Pinpoint the cell where the given text exists, returning its [X, Y] midpoint coordinate. 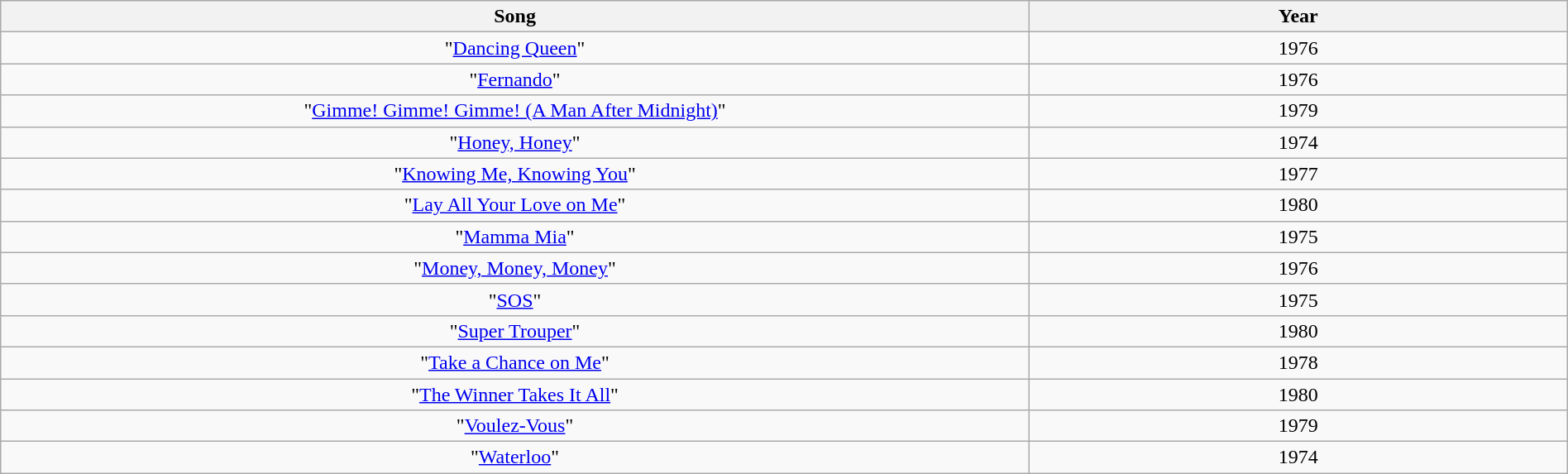
"Mamma Mia" [515, 237]
"Gimme! Gimme! Gimme! (A Man After Midnight)" [515, 111]
"SOS" [515, 299]
"Dancing Queen" [515, 48]
"Money, Money, Money" [515, 268]
"Honey, Honey" [515, 142]
"Lay All Your Love on Me" [515, 205]
"Super Trouper" [515, 331]
1977 [1298, 174]
"Knowing Me, Knowing You" [515, 174]
1978 [1298, 362]
"Take a Chance on Me" [515, 362]
"Fernando" [515, 79]
"The Winner Takes It All" [515, 395]
Song [515, 17]
"Waterloo" [515, 457]
Year [1298, 17]
"Voulez-Vous" [515, 426]
